Determine the (X, Y) coordinate at the center of the cell enclosing the given text.  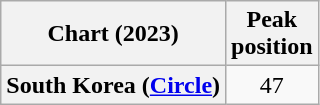
47 (272, 85)
Peakposition (272, 34)
Chart (2023) (114, 34)
South Korea (Circle) (114, 85)
